Find where the given text appears and provide that cell's center as [X, Y] coordinate. 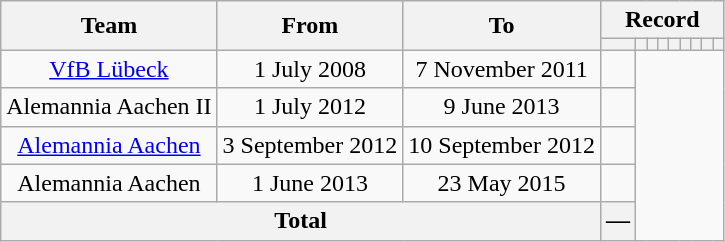
9 June 2013 [502, 107]
7 November 2011 [502, 69]
1 July 2012 [310, 107]
From [310, 26]
23 May 2015 [502, 183]
10 September 2012 [502, 145]
Alemannia Aachen II [109, 107]
Team [109, 26]
Total [301, 221]
— [618, 221]
1 July 2008 [310, 69]
Record [662, 20]
To [502, 26]
VfB Lübeck [109, 69]
3 September 2012 [310, 145]
1 June 2013 [310, 183]
